Locate the cell with the specified text and output its [x, y] center coordinate. 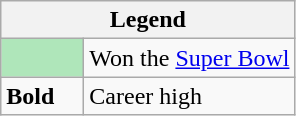
Legend [148, 20]
Bold [42, 96]
Won the Super Bowl [190, 58]
Career high [190, 96]
